Detect which cell encompasses the target text, then output its (X, Y) center coordinate. 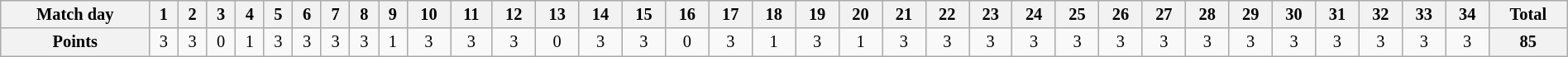
31 (1337, 14)
7 (336, 14)
13 (557, 14)
12 (514, 14)
34 (1467, 14)
20 (860, 14)
23 (991, 14)
16 (687, 14)
19 (817, 14)
11 (471, 14)
2 (192, 14)
9 (394, 14)
27 (1164, 14)
21 (904, 14)
8 (364, 14)
Total (1528, 14)
25 (1077, 14)
26 (1121, 14)
85 (1528, 42)
4 (250, 14)
5 (278, 14)
28 (1207, 14)
17 (730, 14)
Points (75, 42)
18 (773, 14)
33 (1424, 14)
24 (1034, 14)
10 (428, 14)
22 (947, 14)
15 (643, 14)
32 (1380, 14)
29 (1250, 14)
30 (1293, 14)
Match day (75, 14)
6 (308, 14)
14 (600, 14)
